Search for the cell housing the specified text and yield its [x, y] center coordinate. 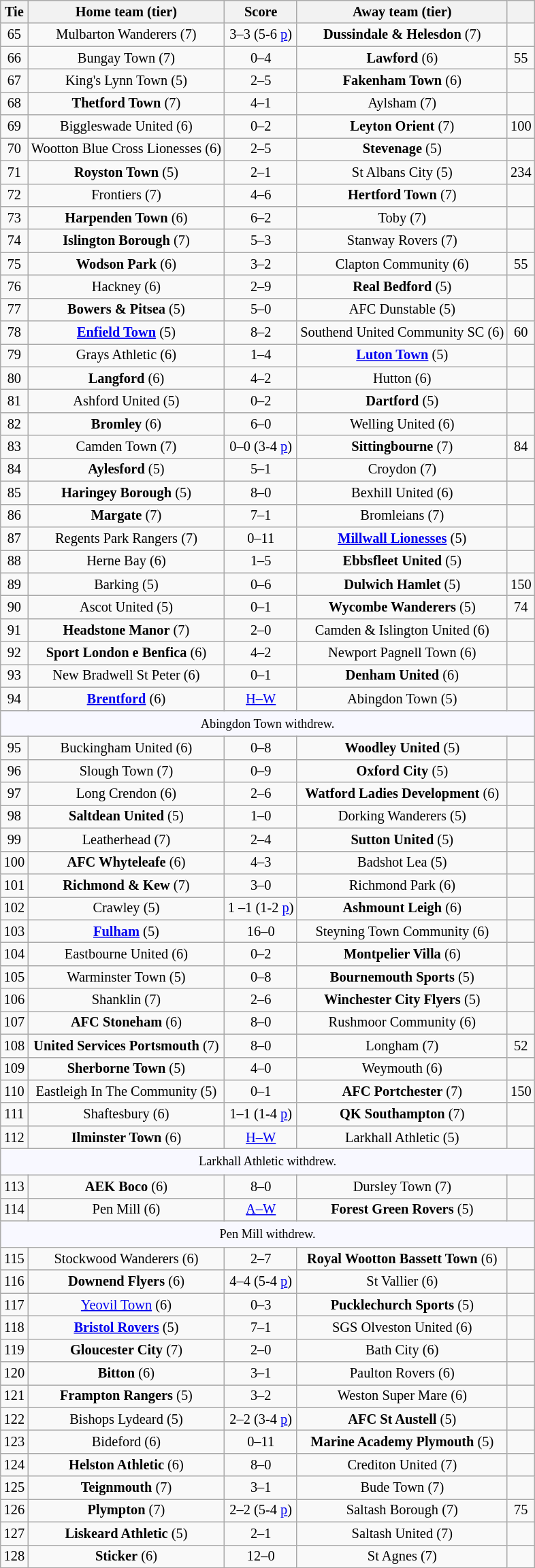
Thetford Town (7) [127, 103]
Brentford (6) [127, 699]
113 [14, 1186]
8–2 [261, 333]
85 [14, 493]
AFC Dunstable (5) [402, 310]
104 [14, 954]
Haringey Borough (5) [127, 493]
66 [14, 58]
5–1 [261, 469]
1–5 [261, 561]
Stanway Rovers (7) [402, 241]
Fakenham Town (6) [402, 80]
Bude Town (7) [402, 1488]
St Albans City (5) [402, 172]
52 [521, 1046]
Slough Town (7) [127, 771]
120 [14, 1373]
3–3 (5-6 p) [261, 35]
109 [14, 1069]
Dartford (5) [402, 401]
95 [14, 748]
Oxford City (5) [402, 771]
Plympton (7) [127, 1510]
Liskeard Athletic (5) [127, 1533]
6–2 [261, 218]
Hertford Town (7) [402, 195]
Bromleians (7) [402, 516]
Frontiers (7) [127, 195]
118 [14, 1327]
234 [521, 172]
Sherborne Town (5) [127, 1069]
12–0 [261, 1556]
Royston Town (5) [127, 172]
King's Lynn Town (5) [127, 80]
Herne Bay (6) [127, 561]
Saltash Borough (7) [402, 1510]
Croydon (7) [402, 469]
83 [14, 447]
Sticker (6) [127, 1556]
Wootton Blue Cross Lionesses (6) [127, 149]
Montpelier Villa (6) [402, 954]
4–1 [261, 103]
Grays Athletic (6) [127, 355]
80 [14, 378]
Real Bedford (5) [402, 286]
Islington Borough (7) [127, 241]
96 [14, 771]
Bath City (6) [402, 1350]
102 [14, 908]
Crediton United (7) [402, 1465]
Yeovil Town (6) [127, 1305]
97 [14, 794]
Welling United (6) [402, 424]
78 [14, 333]
Ebbsfleet United (5) [402, 561]
79 [14, 355]
103 [14, 931]
65 [14, 35]
114 [14, 1210]
Saltdean United (5) [127, 816]
2–4 [261, 839]
Saltash United (7) [402, 1533]
91 [14, 630]
Shanklin (7) [127, 1000]
86 [14, 516]
2–2 (3-4 p) [261, 1419]
Clapton Community (6) [402, 264]
0–6 [261, 584]
115 [14, 1258]
72 [14, 195]
Warminster Town (5) [127, 977]
99 [14, 839]
Abingdon Town (5) [402, 699]
112 [14, 1137]
106 [14, 1000]
Teignmouth (7) [127, 1488]
Toby (7) [402, 218]
Camden & Islington United (6) [402, 630]
Biggleswade United (6) [127, 127]
94 [14, 699]
Leatherhead (7) [127, 839]
0–4 [261, 58]
Mulbarton Wanderers (7) [127, 35]
68 [14, 103]
United Services Portsmouth (7) [127, 1046]
Woodley United (5) [402, 748]
QK Southampton (7) [402, 1114]
Ashford United (5) [127, 401]
Southend United Community SC (6) [402, 333]
Wodson Park (6) [127, 264]
Dulwich Hamlet (5) [402, 584]
Steyning Town Community (6) [402, 931]
Tie [14, 12]
St Vallier (6) [402, 1282]
Fulham (5) [127, 931]
Marine Academy Plymouth (5) [402, 1441]
Margate (7) [127, 516]
Ilminster Town (6) [127, 1137]
124 [14, 1465]
Richmond Park (6) [402, 885]
Downend Flyers (6) [127, 1282]
Buckingham United (6) [127, 748]
Hutton (6) [402, 378]
Aylesford (5) [127, 469]
Weston Super Mare (6) [402, 1396]
Pen Mill withdrew. [268, 1234]
Home team (tier) [127, 12]
Long Crendon (6) [127, 794]
Camden Town (7) [127, 447]
Hackney (6) [127, 286]
Bideford (6) [127, 1441]
Paulton Rovers (6) [402, 1373]
4–4 (5-4 p) [261, 1282]
Ashmount Leigh (6) [402, 908]
Frampton Rangers (5) [127, 1396]
Helston Athletic (6) [127, 1465]
New Bradwell St Peter (6) [127, 675]
4–3 [261, 863]
Crawley (5) [127, 908]
0–3 [261, 1305]
Sutton United (5) [402, 839]
0–0 (3-4 p) [261, 447]
Eastbourne United (6) [127, 954]
AEK Boco (6) [127, 1186]
88 [14, 561]
101 [14, 885]
Abingdon Town withdrew. [268, 724]
Denham United (6) [402, 675]
AFC Stoneham (6) [127, 1022]
Aylsham (7) [402, 103]
2–2 (5-4 p) [261, 1510]
5–0 [261, 310]
105 [14, 977]
Luton Town (5) [402, 355]
92 [14, 653]
60 [521, 333]
1–1 (1-4 p) [261, 1114]
Bowers & Pitsea (5) [127, 310]
Eastleigh In The Community (5) [127, 1091]
Winchester City Flyers (5) [402, 1000]
Watford Ladies Development (6) [402, 794]
Royal Wootton Bassett Town (6) [402, 1258]
93 [14, 675]
Score [261, 12]
Pen Mill (6) [127, 1210]
Stevenage (5) [402, 149]
Headstone Manor (7) [127, 630]
1–4 [261, 355]
71 [14, 172]
Bristol Rovers (5) [127, 1327]
126 [14, 1510]
Stockwood Wanderers (6) [127, 1258]
116 [14, 1282]
16–0 [261, 931]
Langford (6) [127, 378]
Sittingbourne (7) [402, 447]
117 [14, 1305]
119 [14, 1350]
Bishops Lydeard (5) [127, 1419]
2–7 [261, 1258]
127 [14, 1533]
Bromley (6) [127, 424]
Away team (tier) [402, 12]
125 [14, 1488]
Weymouth (6) [402, 1069]
Enfield Town (5) [127, 333]
110 [14, 1091]
Bungay Town (7) [127, 58]
Lawford (6) [402, 58]
Ascot United (5) [127, 607]
SGS Olveston United (6) [402, 1327]
Forest Green Rovers (5) [402, 1210]
Gloucester City (7) [127, 1350]
St Agnes (7) [402, 1556]
122 [14, 1419]
Bexhill United (6) [402, 493]
4–6 [261, 195]
81 [14, 401]
73 [14, 218]
76 [14, 286]
6–0 [261, 424]
Longham (7) [402, 1046]
Dorking Wanderers (5) [402, 816]
82 [14, 424]
Richmond & Kew (7) [127, 885]
1 –1 (1-2 p) [261, 908]
Sport London e Benfica (6) [127, 653]
A–W [261, 1210]
Newport Pagnell Town (6) [402, 653]
3–0 [261, 885]
AFC Portchester (7) [402, 1091]
69 [14, 127]
AFC St Austell (5) [402, 1419]
Regents Park Rangers (7) [127, 538]
1–0 [261, 816]
89 [14, 584]
121 [14, 1396]
Bournemouth Sports (5) [402, 977]
77 [14, 310]
Rushmoor Community (6) [402, 1022]
98 [14, 816]
90 [14, 607]
Pucklechurch Sports (5) [402, 1305]
AFC Whyteleafe (6) [127, 863]
108 [14, 1046]
111 [14, 1114]
Harpenden Town (6) [127, 218]
5–3 [261, 241]
Dussindale & Helesdon (7) [402, 35]
128 [14, 1556]
Dursley Town (7) [402, 1186]
2–9 [261, 286]
Larkhall Athletic withdrew. [268, 1162]
4–0 [261, 1069]
0–9 [261, 771]
Leyton Orient (7) [402, 127]
123 [14, 1441]
Bitton (6) [127, 1373]
Millwall Lionesses (5) [402, 538]
Barking (5) [127, 584]
67 [14, 80]
70 [14, 149]
107 [14, 1022]
Badshot Lea (5) [402, 863]
Shaftesbury (6) [127, 1114]
Wycombe Wanderers (5) [402, 607]
87 [14, 538]
Larkhall Athletic (5) [402, 1137]
